From the cell containing the given text, extract its center point as [x, y] coordinate. 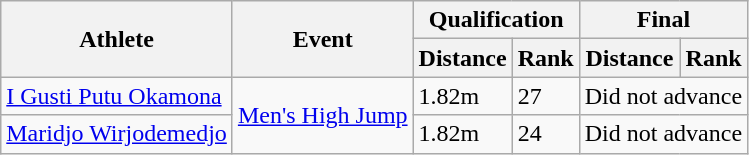
24 [546, 134]
Athlete [117, 39]
27 [546, 96]
Maridjo Wirjodemedjo [117, 134]
Final [663, 20]
Event [322, 39]
Qualification [496, 20]
Men's High Jump [322, 115]
I Gusti Putu Okamona [117, 96]
